Return the [x, y] coordinate for the center point of the cell that contains the specified text.  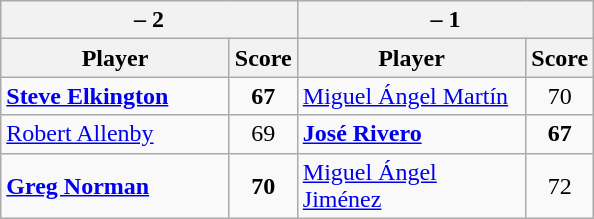
Miguel Ángel Martín [412, 96]
Steve Elkington [116, 96]
Miguel Ángel Jiménez [412, 186]
72 [560, 186]
Greg Norman [116, 186]
69 [263, 134]
Robert Allenby [116, 134]
– 2 [150, 20]
– 1 [446, 20]
José Rivero [412, 134]
